Search for the cell housing the specified text and yield its (X, Y) center coordinate. 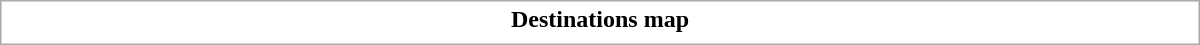
Destinations map (600, 19)
